Search for the cell housing the specified text and yield its (x, y) center coordinate. 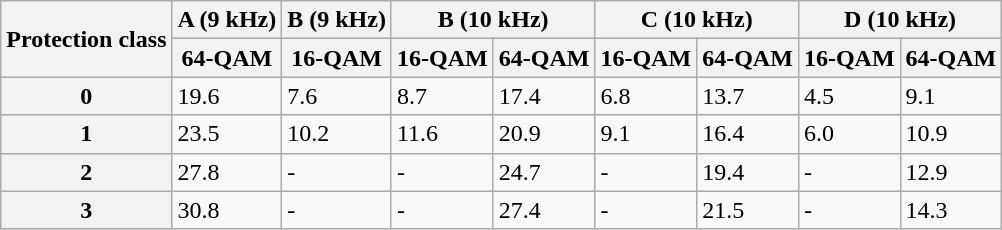
24.7 (544, 172)
6.0 (849, 134)
17.4 (544, 96)
13.7 (748, 96)
11.6 (442, 134)
1 (86, 134)
Protection class (86, 39)
19.4 (748, 172)
10.9 (951, 134)
21.5 (748, 210)
D (10 kHz) (900, 20)
23.5 (227, 134)
8.7 (442, 96)
4.5 (849, 96)
27.4 (544, 210)
C (10 kHz) (696, 20)
B (9 kHz) (337, 20)
10.2 (337, 134)
A (9 kHz) (227, 20)
12.9 (951, 172)
0 (86, 96)
16.4 (748, 134)
19.6 (227, 96)
27.8 (227, 172)
20.9 (544, 134)
6.8 (646, 96)
3 (86, 210)
30.8 (227, 210)
7.6 (337, 96)
14.3 (951, 210)
B (10 kHz) (492, 20)
2 (86, 172)
